Provide the (x, y) coordinate of the cell's center where the given text is located.  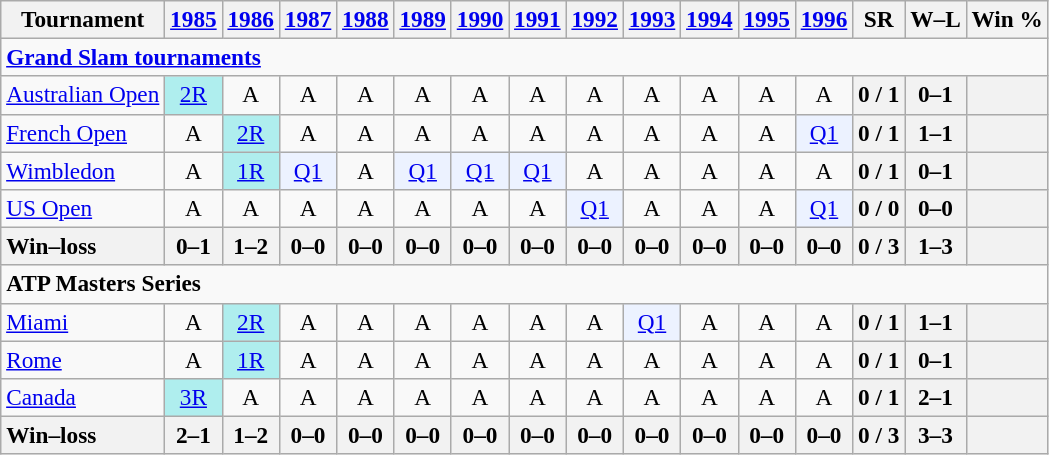
3R (194, 397)
Tournament (83, 19)
3–3 (936, 435)
1992 (594, 19)
1985 (194, 19)
Australian Open (83, 95)
Win % (1007, 19)
US Open (83, 208)
1986 (250, 19)
1990 (480, 19)
W–L (936, 19)
0 / 0 (879, 208)
Wimbledon (83, 170)
Rome (83, 359)
Canada (83, 397)
1991 (538, 19)
SR (879, 19)
1994 (710, 19)
French Open (83, 133)
1993 (652, 19)
Grand Slam tournaments (524, 57)
ATP Masters Series (524, 284)
1989 (422, 19)
1995 (766, 19)
1987 (308, 19)
1988 (366, 19)
Miami (83, 322)
1–3 (936, 246)
1996 (824, 19)
